Capture the cell that displays the provided text and extract its (x, y) central coordinate. 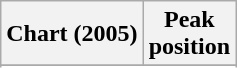
Peakposition (189, 34)
Chart (2005) (72, 34)
